Capture the cell that displays the provided text and extract its [X, Y] central coordinate. 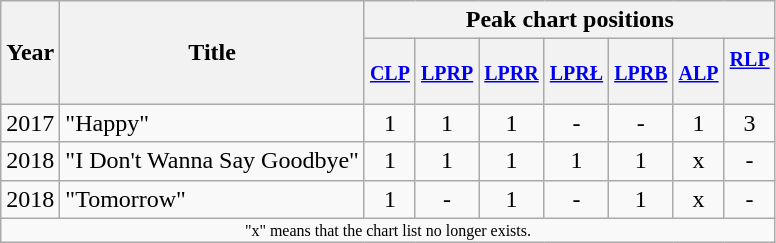
Year [30, 52]
Peak chart positions [570, 20]
"Happy" [212, 123]
"Tomorrow" [212, 199]
"x" means that the chart list no longer exists. [388, 230]
LPRR [512, 72]
LPRB [641, 72]
ALP [698, 72]
LPRP [446, 72]
3 [750, 123]
CLP [390, 72]
LPRŁ [576, 72]
RLP [750, 72]
Title [212, 52]
2017 [30, 123]
"I Don't Wanna Say Goodbye" [212, 161]
